Determine the (X, Y) coordinate at the center of the cell enclosing the given text.  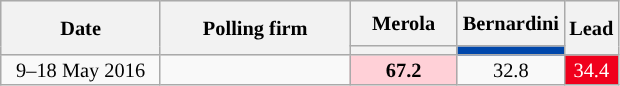
34.4 (591, 70)
Polling firm (255, 28)
Merola (404, 22)
Lead (591, 28)
9–18 May 2016 (81, 70)
32.8 (510, 70)
Bernardini (510, 22)
67.2 (404, 70)
Date (81, 28)
